Search for the cell housing the specified text and yield its [x, y] center coordinate. 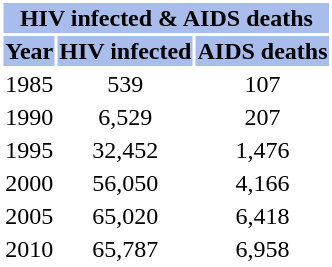
65,020 [126, 216]
6,418 [262, 216]
HIV infected [126, 51]
HIV infected & AIDS deaths [166, 18]
Year [30, 51]
1,476 [262, 150]
1985 [30, 84]
6,958 [262, 249]
4,166 [262, 183]
32,452 [126, 150]
56,050 [126, 183]
1990 [30, 117]
2005 [30, 216]
6,529 [126, 117]
207 [262, 117]
539 [126, 84]
2010 [30, 249]
1995 [30, 150]
2000 [30, 183]
107 [262, 84]
65,787 [126, 249]
AIDS deaths [262, 51]
